Output the (X, Y) coordinate of the center of the cell containing the given text.  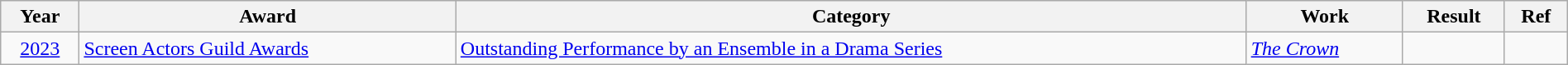
Year (40, 17)
Screen Actors Guild Awards (268, 48)
2023 (40, 48)
Outstanding Performance by an Ensemble in a Drama Series (851, 48)
Work (1325, 17)
Result (1454, 17)
Ref (1536, 17)
Category (851, 17)
The Crown (1325, 48)
Award (268, 17)
